Capture the cell that displays the provided text and extract its [X, Y] central coordinate. 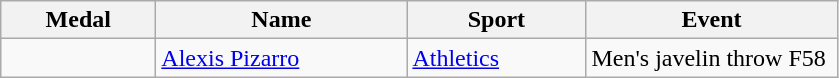
Alexis Pizarro [282, 58]
Medal [78, 20]
Athletics [496, 58]
Name [282, 20]
Event [712, 20]
Men's javelin throw F58 [712, 58]
Sport [496, 20]
